Return the [x, y] coordinate for the center point of the cell that contains the specified text.  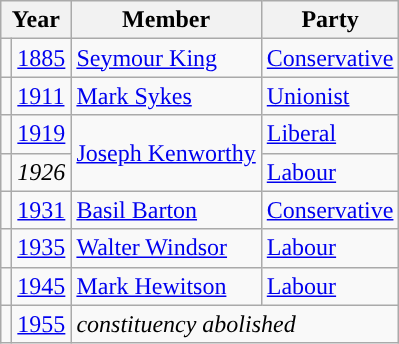
Basil Barton [166, 210]
constituency abolished [235, 324]
1885 [42, 58]
1931 [42, 210]
Mark Hewitson [166, 286]
1935 [42, 248]
1911 [42, 96]
Member [166, 20]
1926 [42, 172]
Year [36, 20]
Liberal [330, 134]
1919 [42, 134]
Party [330, 20]
Mark Sykes [166, 96]
Walter Windsor [166, 248]
Seymour King [166, 58]
Joseph Kenworthy [166, 153]
1945 [42, 286]
Unionist [330, 96]
1955 [42, 324]
